Capture the cell that displays the provided text and extract its [X, Y] central coordinate. 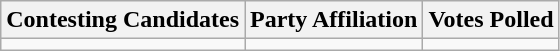
Votes Polled [491, 20]
Contesting Candidates [123, 20]
Party Affiliation [334, 20]
